Capture the cell that displays the provided text and extract its (x, y) central coordinate. 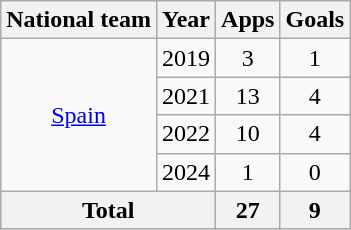
9 (315, 210)
National team (79, 20)
Total (108, 210)
2019 (186, 58)
Spain (79, 115)
3 (248, 58)
2024 (186, 172)
13 (248, 96)
Goals (315, 20)
2022 (186, 134)
Apps (248, 20)
10 (248, 134)
2021 (186, 96)
27 (248, 210)
0 (315, 172)
Year (186, 20)
